Scan for the cell matching the given text and deliver its (x, y) coordinate at center. 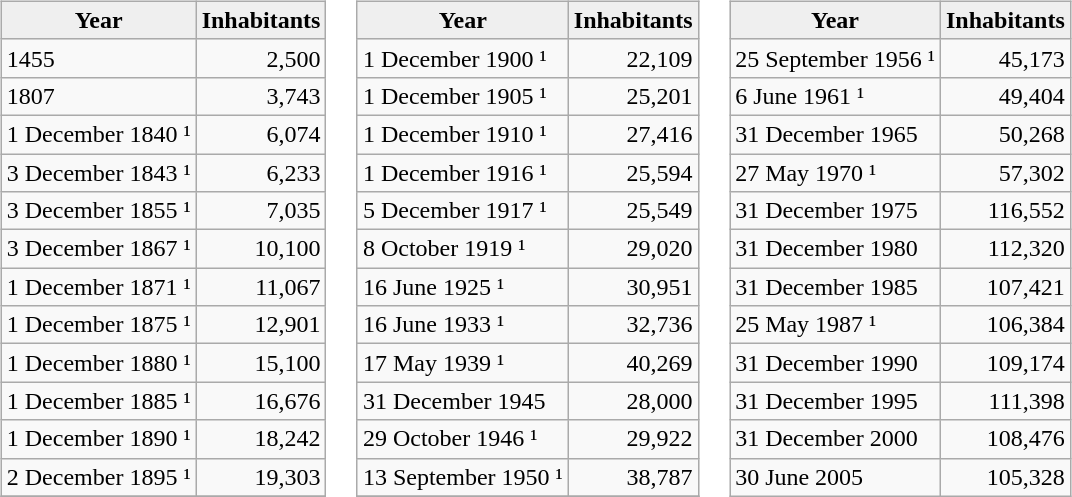
2,500 (261, 58)
49,404 (1005, 96)
17 May 1939 ¹ (462, 363)
31 December 1975 (836, 211)
25 May 1987 ¹ (836, 325)
1 December 1885 ¹ (98, 401)
40,269 (633, 363)
16,676 (261, 401)
31 December 1990 (836, 363)
15,100 (261, 363)
38,787 (633, 477)
30 June 2005 (836, 477)
1 December 1840 ¹ (98, 134)
6 June 1961 ¹ (836, 96)
11,067 (261, 287)
45,173 (1005, 58)
31 December 1945 (462, 401)
32,736 (633, 325)
3,743 (261, 96)
1 December 1910 ¹ (462, 134)
1455 (98, 58)
3 December 1843 ¹ (98, 173)
2 December 1895 ¹ (98, 477)
19,303 (261, 477)
27 May 1970 ¹ (836, 173)
6,074 (261, 134)
1 December 1875 ¹ (98, 325)
18,242 (261, 439)
31 December 1980 (836, 249)
1 December 1916 ¹ (462, 173)
27,416 (633, 134)
25,549 (633, 211)
31 December 2000 (836, 439)
25,594 (633, 173)
28,000 (633, 401)
25 September 1956 ¹ (836, 58)
29,922 (633, 439)
3 December 1855 ¹ (98, 211)
6,233 (261, 173)
25,201 (633, 96)
50,268 (1005, 134)
16 June 1925 ¹ (462, 287)
31 December 1995 (836, 401)
29 October 1946 ¹ (462, 439)
1 December 1880 ¹ (98, 363)
30,951 (633, 287)
31 December 1965 (836, 134)
107,421 (1005, 287)
1 December 1900 ¹ (462, 58)
16 June 1933 ¹ (462, 325)
105,328 (1005, 477)
5 December 1917 ¹ (462, 211)
1 December 1905 ¹ (462, 96)
22,109 (633, 58)
57,302 (1005, 173)
29,020 (633, 249)
12,901 (261, 325)
111,398 (1005, 401)
106,384 (1005, 325)
8 October 1919 ¹ (462, 249)
116,552 (1005, 211)
108,476 (1005, 439)
10,100 (261, 249)
1807 (98, 96)
13 September 1950 ¹ (462, 477)
109,174 (1005, 363)
3 December 1867 ¹ (98, 249)
1 December 1890 ¹ (98, 439)
1 December 1871 ¹ (98, 287)
112,320 (1005, 249)
7,035 (261, 211)
31 December 1985 (836, 287)
